Locate the cell with the specified text and output its [X, Y] center coordinate. 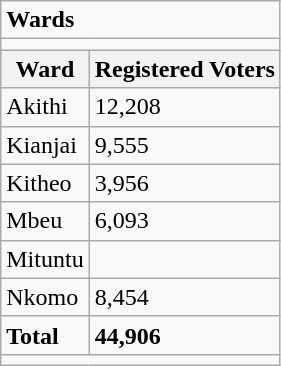
6,093 [184, 221]
Mbeu [45, 221]
44,906 [184, 335]
Kianjai [45, 145]
Wards [141, 20]
Mituntu [45, 259]
Total [45, 335]
Kitheo [45, 183]
12,208 [184, 107]
8,454 [184, 297]
9,555 [184, 145]
Nkomo [45, 297]
3,956 [184, 183]
Akithi [45, 107]
Registered Voters [184, 69]
Ward [45, 69]
